Provide the [X, Y] coordinate of the cell's center where the given text is located.  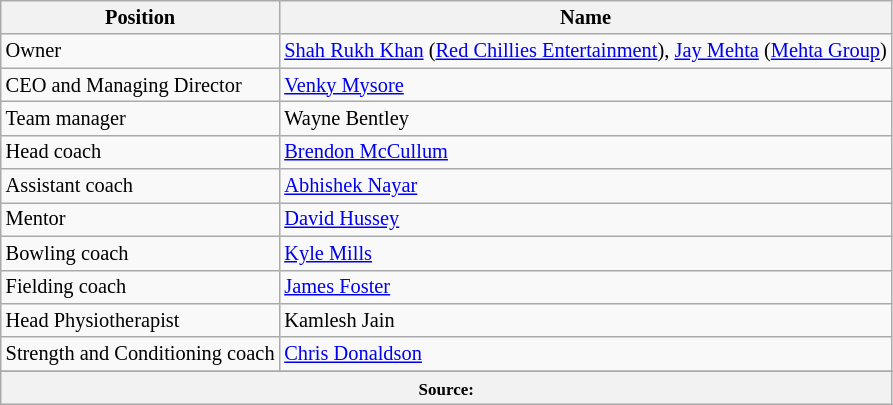
Assistant coach [140, 186]
Abhishek Nayar [585, 186]
Brendon McCullum [585, 152]
Shah Rukh Khan (Red Chillies Entertainment), Jay Mehta (Mehta Group) [585, 51]
Name [585, 17]
James Foster [585, 287]
Wayne Bentley [585, 118]
Fielding coach [140, 287]
CEO and Managing Director [140, 85]
Source: [446, 388]
Venky Mysore [585, 85]
Bowling coach [140, 253]
Chris Donaldson [585, 354]
Head coach [140, 152]
Head Physiotherapist [140, 320]
Owner [140, 51]
David Hussey [585, 219]
Kyle Mills [585, 253]
Position [140, 17]
Team manager [140, 118]
Mentor [140, 219]
Strength and Conditioning coach [140, 354]
Kamlesh Jain [585, 320]
